For the text-containing cell, return its midpoint in [X, Y] coordinate format. 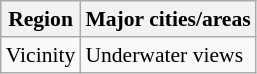
Underwater views [168, 55]
Major cities/areas [168, 19]
Region [41, 19]
Vicinity [41, 55]
